Identify which cell holds the provided text, then report its (X, Y) central coordinate. 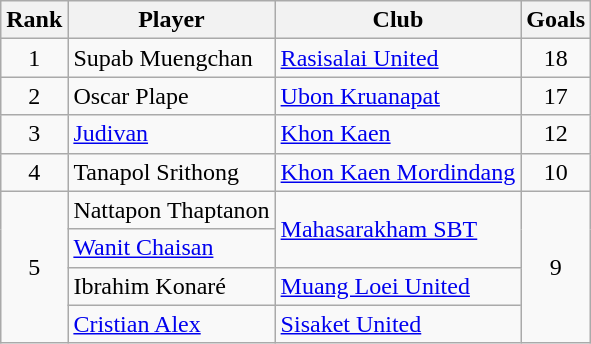
17 (556, 96)
Supab Muengchan (172, 58)
4 (34, 172)
Ubon Kruanapat (398, 96)
12 (556, 134)
3 (34, 134)
Club (398, 20)
Cristian Alex (172, 324)
Oscar Plape (172, 96)
Wanit Chaisan (172, 248)
9 (556, 267)
Player (172, 20)
Ibrahim Konaré (172, 286)
Tanapol Srithong (172, 172)
Rasisalai United (398, 58)
Mahasarakham SBT (398, 229)
Sisaket United (398, 324)
5 (34, 267)
Judivan (172, 134)
Nattapon Thaptanon (172, 210)
1 (34, 58)
Rank (34, 20)
10 (556, 172)
Muang Loei United (398, 286)
Khon Kaen (398, 134)
2 (34, 96)
18 (556, 58)
Goals (556, 20)
Khon Kaen Mordindang (398, 172)
